Scan for the cell matching the given text and deliver its [x, y] coordinate at center. 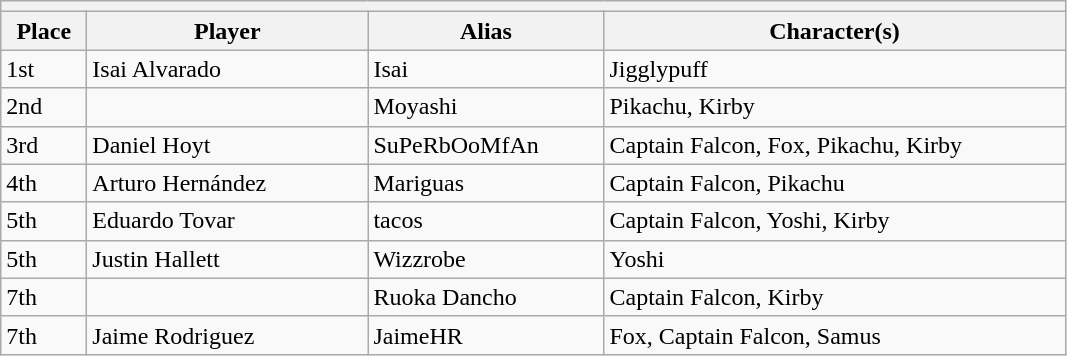
Jaime Rodriguez [228, 335]
Pikachu, Kirby [834, 107]
Isai [486, 69]
Character(s) [834, 31]
tacos [486, 221]
Ruoka Dancho [486, 297]
Isai Alvarado [228, 69]
Captain Falcon, Kirby [834, 297]
Alias [486, 31]
Player [228, 31]
Arturo Hernández [228, 183]
Fox, Captain Falcon, Samus [834, 335]
SuPeRbOoMfAn [486, 145]
Jigglypuff [834, 69]
Daniel Hoyt [228, 145]
JaimeHR [486, 335]
Eduardo Tovar [228, 221]
2nd [44, 107]
Justin Hallett [228, 259]
Captain Falcon, Yoshi, Kirby [834, 221]
Captain Falcon, Fox, Pikachu, Kirby [834, 145]
1st [44, 69]
Yoshi [834, 259]
Place [44, 31]
4th [44, 183]
3rd [44, 145]
Captain Falcon, Pikachu [834, 183]
Wizzrobe [486, 259]
Mariguas [486, 183]
Moyashi [486, 107]
